Extract the (x, y) coordinate from the center of the cell holding the provided text.  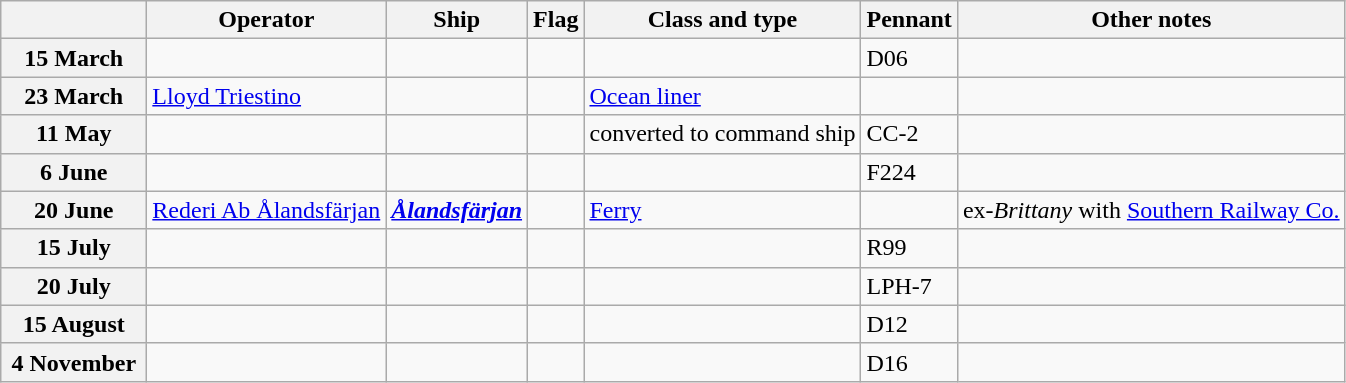
CC-2 (909, 134)
20 June (74, 210)
R99 (909, 248)
Ocean liner (722, 96)
15 August (74, 324)
Ship (457, 20)
15 July (74, 248)
Ålandsfärjan (457, 210)
6 June (74, 172)
11 May (74, 134)
Other notes (1151, 20)
23 March (74, 96)
Ferry (722, 210)
Rederi Ab Ålandsfärjan (266, 210)
D12 (909, 324)
ex-Brittany with Southern Railway Co. (1151, 210)
Class and type (722, 20)
4 November (74, 362)
LPH-7 (909, 286)
Flag (556, 20)
Operator (266, 20)
F224 (909, 172)
D06 (909, 58)
D16 (909, 362)
15 March (74, 58)
20 July (74, 286)
Pennant (909, 20)
Lloyd Triestino (266, 96)
converted to command ship (722, 134)
